For the text-containing cell, return its midpoint in (X, Y) coordinate format. 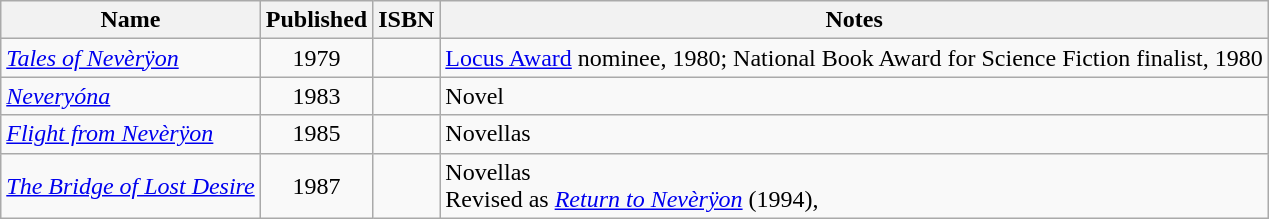
Name (131, 20)
1979 (316, 58)
Tales of Nevèrÿon (131, 58)
Flight from Nevèrÿon (131, 134)
NovellasRevised as Return to Nevèrÿon (1994), (854, 186)
Novellas (854, 134)
Neveryóna (131, 96)
Notes (854, 20)
1985 (316, 134)
Novel (854, 96)
1983 (316, 96)
Published (316, 20)
The Bridge of Lost Desire (131, 186)
1987 (316, 186)
Locus Award nominee, 1980; National Book Award for Science Fiction finalist, 1980 (854, 58)
ISBN (406, 20)
